Pinpoint the cell where the given text exists, returning its (x, y) midpoint coordinate. 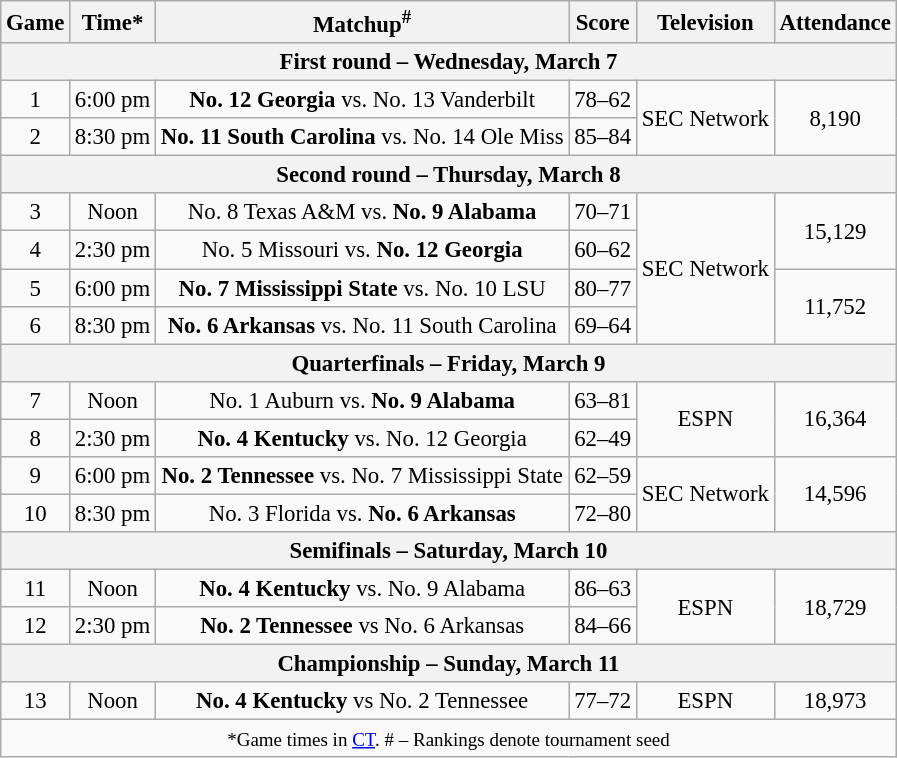
8 (36, 438)
No. 4 Kentucky vs No. 2 Tennessee (362, 701)
60–62 (603, 250)
14,596 (835, 494)
10 (36, 513)
72–80 (603, 513)
7 (36, 400)
5 (36, 288)
77–72 (603, 701)
86–63 (603, 588)
13 (36, 701)
No. 4 Kentucky vs. No. 9 Alabama (362, 588)
15,129 (835, 232)
No. 1 Auburn vs. No. 9 Alabama (362, 400)
No. 3 Florida vs. No. 6 Arkansas (362, 513)
No. 2 Tennessee vs. No. 7 Mississippi State (362, 476)
11,752 (835, 306)
2 (36, 137)
16,364 (835, 418)
Attendance (835, 22)
9 (36, 476)
Second round – Thursday, March 8 (448, 175)
No. 6 Arkansas vs. No. 11 South Carolina (362, 325)
63–81 (603, 400)
18,973 (835, 701)
78–62 (603, 100)
85–84 (603, 137)
1 (36, 100)
No. 5 Missouri vs. No. 12 Georgia (362, 250)
No. 12 Georgia vs. No. 13 Vanderbilt (362, 100)
3 (36, 213)
Score (603, 22)
Semifinals – Saturday, March 10 (448, 551)
Television (705, 22)
8,190 (835, 118)
*Game times in CT. # – Rankings denote tournament seed (448, 739)
18,729 (835, 606)
Quarterfinals – Friday, March 9 (448, 363)
80–77 (603, 288)
Championship – Sunday, March 11 (448, 664)
Game (36, 22)
No. 11 South Carolina vs. No. 14 Ole Miss (362, 137)
Matchup# (362, 22)
69–64 (603, 325)
12 (36, 626)
No. 2 Tennessee vs No. 6 Arkansas (362, 626)
84–66 (603, 626)
11 (36, 588)
Time* (113, 22)
70–71 (603, 213)
62–59 (603, 476)
No. 7 Mississippi State vs. No. 10 LSU (362, 288)
62–49 (603, 438)
6 (36, 325)
First round – Wednesday, March 7 (448, 62)
No. 8 Texas A&M vs. No. 9 Alabama (362, 213)
4 (36, 250)
No. 4 Kentucky vs. No. 12 Georgia (362, 438)
